Scan for the cell matching the given text and deliver its [x, y] coordinate at center. 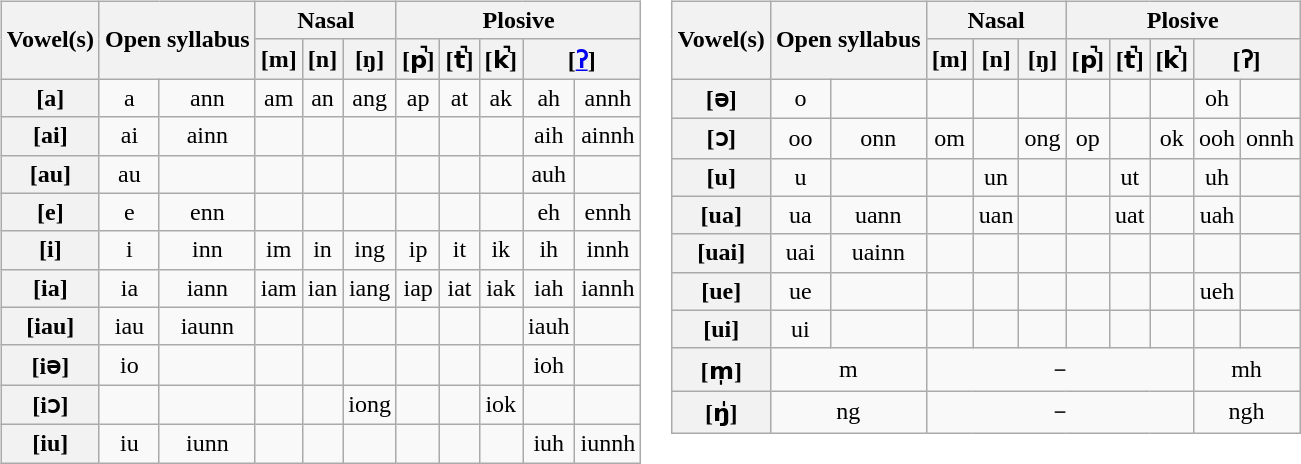
ngh [1246, 412]
[ue] [721, 291]
oo [800, 138]
au [129, 174]
aih [549, 136]
enn [207, 212]
u [800, 177]
iann [207, 288]
[a] [50, 98]
iu [129, 443]
iong [370, 405]
ue [800, 291]
io [129, 365]
ooh [1216, 138]
onnh [1270, 138]
am [278, 98]
op [1088, 138]
iuh [549, 443]
[iu] [50, 443]
onn [878, 138]
i [129, 250]
[au] [50, 174]
uainn [878, 253]
ut [1130, 177]
ua [800, 215]
e [129, 212]
uan [996, 215]
innh [608, 250]
uat [1130, 215]
a [129, 98]
ai [129, 136]
iat [460, 288]
iap [418, 288]
mh [1246, 370]
iannh [608, 288]
ong [1042, 138]
[ai] [50, 136]
iok [501, 405]
oh [1216, 99]
[m̩] [721, 370]
[ua] [721, 215]
ik [501, 250]
ui [800, 329]
ioh [549, 365]
iang [370, 288]
[e] [50, 212]
iunnh [608, 443]
iak [501, 288]
iauh [549, 326]
ang [370, 98]
im [278, 250]
annh [608, 98]
inn [207, 250]
ennh [608, 212]
un [996, 177]
om [950, 138]
ian [322, 288]
ainnh [608, 136]
iau [129, 326]
[iɔ] [50, 405]
uann [878, 215]
[ə] [721, 99]
ng [848, 412]
o [800, 99]
an [322, 98]
uh [1216, 177]
uah [1216, 215]
[u] [721, 177]
iaunn [207, 326]
ip [418, 250]
ueh [1216, 291]
[ia] [50, 288]
m [848, 370]
iah [549, 288]
iam [278, 288]
[iə] [50, 365]
eh [549, 212]
ing [370, 250]
[iau] [50, 326]
auh [549, 174]
ap [418, 98]
at [460, 98]
ak [501, 98]
[ui] [721, 329]
in [322, 250]
ih [549, 250]
ah [549, 98]
[i] [50, 250]
it [460, 250]
ok [1172, 138]
uai [800, 253]
ann [207, 98]
ainn [207, 136]
ia [129, 288]
[ŋ̍] [721, 412]
[ɔ] [721, 138]
[uai] [721, 253]
iunn [207, 443]
